Find where the given text appears and provide that cell's center as (x, y) coordinate. 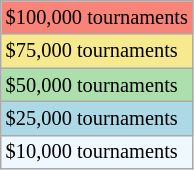
$50,000 tournaments (97, 85)
$25,000 tournaments (97, 118)
$100,000 tournaments (97, 17)
$10,000 tournaments (97, 152)
$75,000 tournaments (97, 51)
